From the cell containing the given text, extract its center point as (X, Y) coordinate. 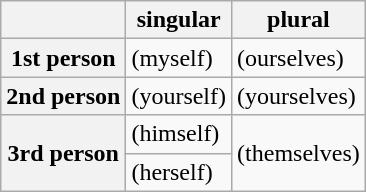
2nd person (64, 96)
(himself) (179, 134)
(themselves) (299, 153)
(ourselves) (299, 58)
(yourself) (179, 96)
1st person (64, 58)
(yourselves) (299, 96)
(myself) (179, 58)
3rd person (64, 153)
plural (299, 20)
singular (179, 20)
(herself) (179, 172)
